Locate the cell with the specified text and output its (X, Y) center coordinate. 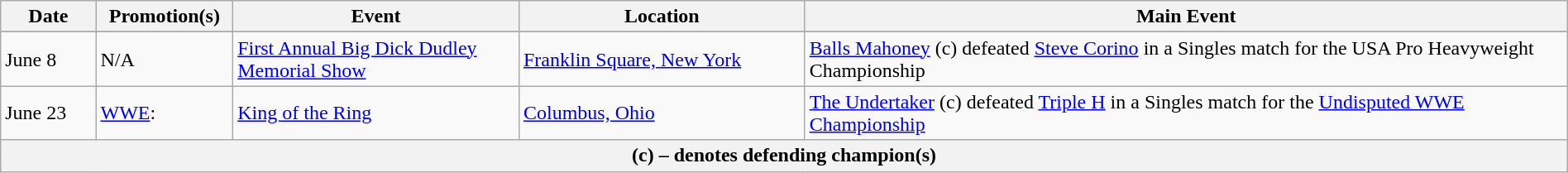
Event (376, 17)
Promotion(s) (165, 17)
First Annual Big Dick Dudley Memorial Show (376, 60)
King of the Ring (376, 113)
Franklin Square, New York (662, 60)
WWE: (165, 113)
Location (662, 17)
Main Event (1186, 17)
The Undertaker (c) defeated Triple H in a Singles match for the Undisputed WWE Championship (1186, 113)
N/A (165, 60)
June 8 (48, 60)
June 23 (48, 113)
(c) – denotes defending champion(s) (784, 156)
Date (48, 17)
Columbus, Ohio (662, 113)
Balls Mahoney (c) defeated Steve Corino in a Singles match for the USA Pro Heavyweight Championship (1186, 60)
